Scan for the cell matching the given text and deliver its [X, Y] coordinate at center. 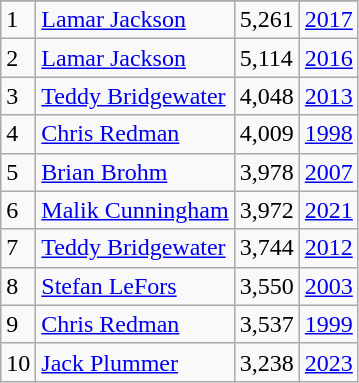
9 [18, 324]
2012 [328, 248]
2021 [328, 210]
2023 [328, 362]
5 [18, 172]
7 [18, 248]
10 [18, 362]
Brian Brohm [135, 172]
4 [18, 134]
2 [18, 58]
2016 [328, 58]
2013 [328, 96]
2003 [328, 286]
3,972 [266, 210]
2007 [328, 172]
3,978 [266, 172]
4,009 [266, 134]
3,550 [266, 286]
6 [18, 210]
3 [18, 96]
1999 [328, 324]
3,744 [266, 248]
4,048 [266, 96]
Malik Cunningham [135, 210]
3,537 [266, 324]
3,238 [266, 362]
1 [18, 20]
5,261 [266, 20]
8 [18, 286]
Stefan LeFors [135, 286]
1998 [328, 134]
5,114 [266, 58]
Jack Plummer [135, 362]
2017 [328, 20]
